Identify which cell holds the provided text, then report its [X, Y] central coordinate. 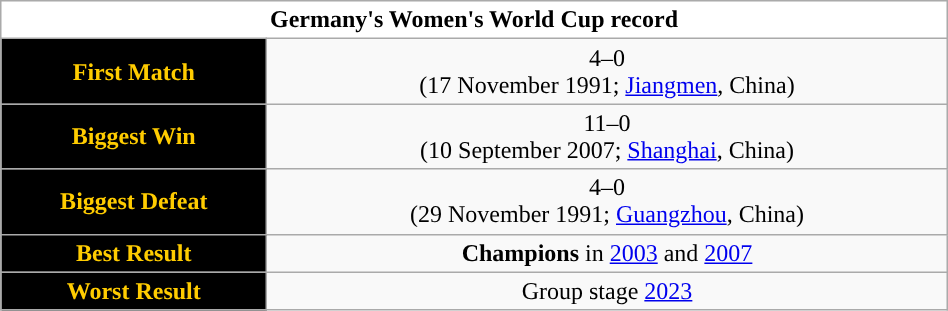
4–0 (17 November 1991; Jiangmen, China) [607, 72]
11–0 (10 September 2007; Shanghai, China) [607, 136]
Group stage 2023 [607, 291]
Worst Result [134, 291]
Best Result [134, 253]
Germany's Women's World Cup record [474, 20]
Champions in 2003 and 2007 [607, 253]
First Match [134, 72]
Biggest Win [134, 136]
4–0 (29 November 1991; Guangzhou, China) [607, 202]
Biggest Defeat [134, 202]
